Locate the cell with the specified text and output its (X, Y) center coordinate. 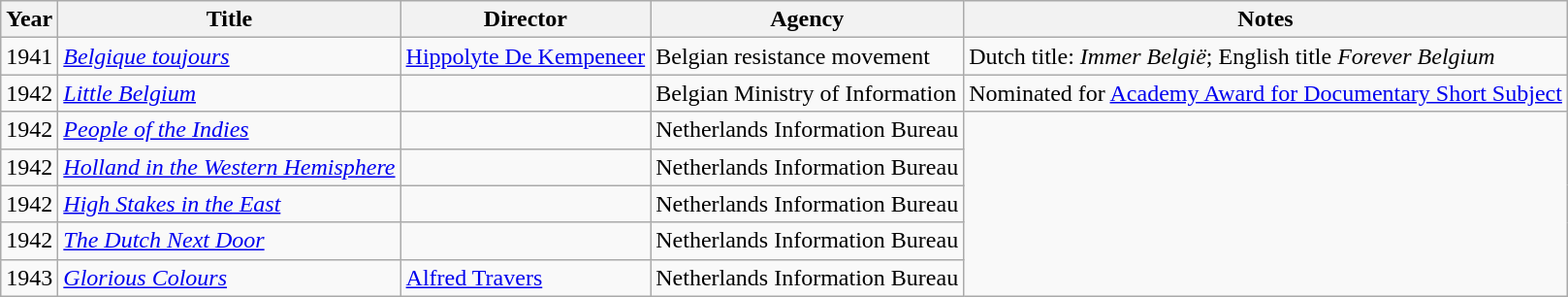
Holland in the Western Hemisphere (229, 167)
The Dutch Next Door (229, 241)
Little Belgium (229, 93)
Alfred Travers (526, 278)
Dutch title: Immer België; English title Forever Belgium (1266, 56)
Nominated for Academy Award for Documentary Short Subject (1266, 93)
1941 (29, 56)
1943 (29, 278)
Title (229, 19)
Agency (807, 19)
Belgique toujours (229, 56)
High Stakes in the East (229, 204)
Belgian Ministry of Information (807, 93)
People of the Indies (229, 130)
Director (526, 19)
Glorious Colours (229, 278)
Notes (1266, 19)
Hippolyte De Kempeneer (526, 56)
Year (29, 19)
Belgian resistance movement (807, 56)
